From the cell containing the given text, extract its center point as (x, y) coordinate. 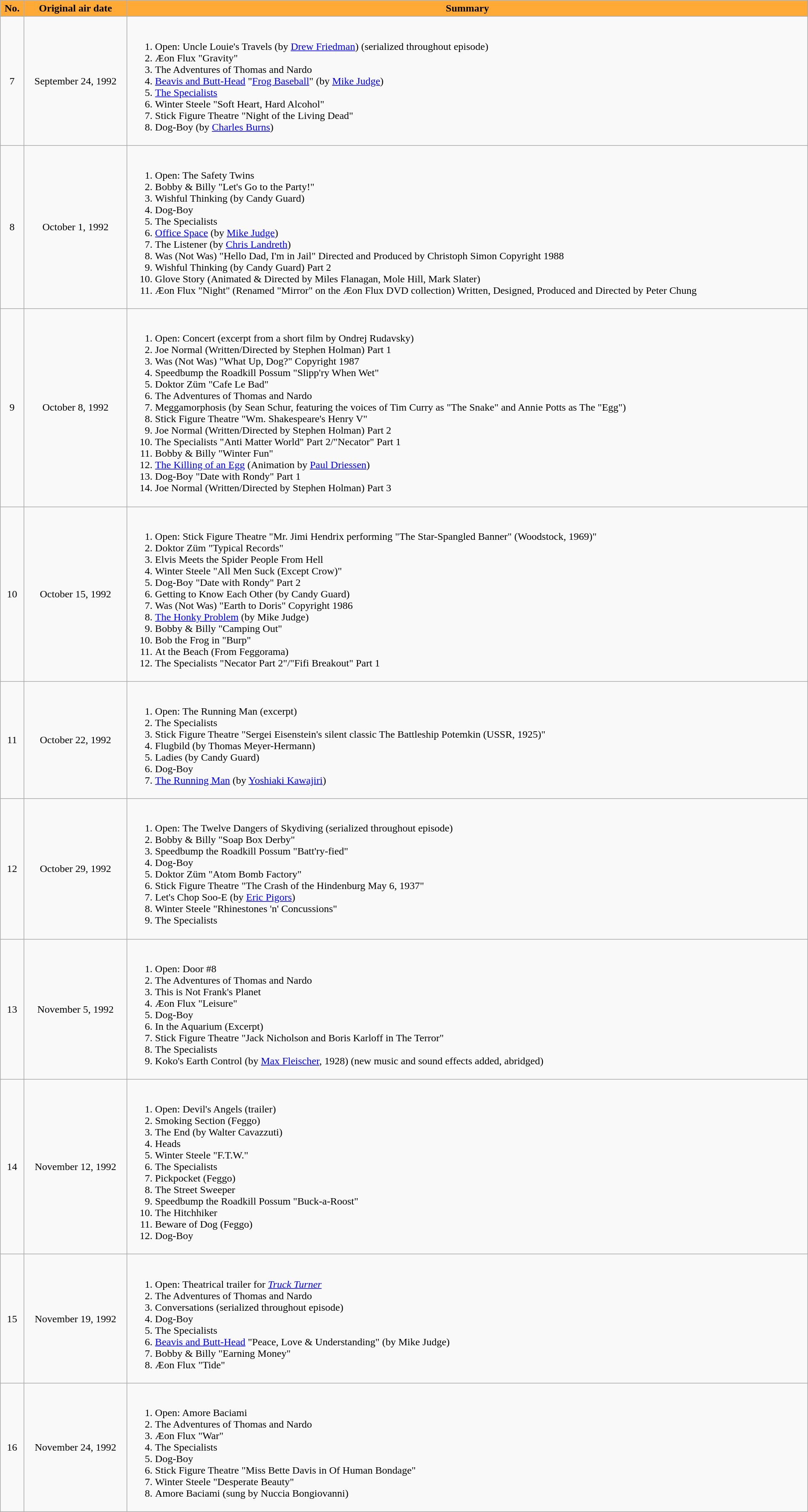
October 8, 1992 (75, 408)
8 (12, 227)
September 24, 1992 (75, 81)
7 (12, 81)
October 22, 1992 (75, 740)
No. (12, 9)
16 (12, 1447)
13 (12, 1009)
12 (12, 869)
Summary (467, 9)
14 (12, 1167)
10 (12, 594)
11 (12, 740)
November 5, 1992 (75, 1009)
October 1, 1992 (75, 227)
October 15, 1992 (75, 594)
November 12, 1992 (75, 1167)
October 29, 1992 (75, 869)
November 24, 1992 (75, 1447)
9 (12, 408)
Original air date (75, 9)
November 19, 1992 (75, 1318)
15 (12, 1318)
